Capture the cell that displays the provided text and extract its (X, Y) central coordinate. 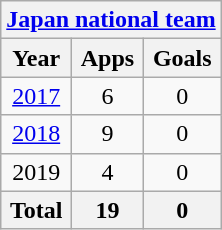
Total (36, 210)
6 (108, 96)
Apps (108, 58)
Goals (182, 58)
2018 (36, 134)
19 (108, 210)
2019 (36, 172)
9 (108, 134)
Year (36, 58)
Japan national team (111, 20)
4 (108, 172)
2017 (36, 96)
